Extract the [x, y] coordinate from the center of the cell holding the provided text.  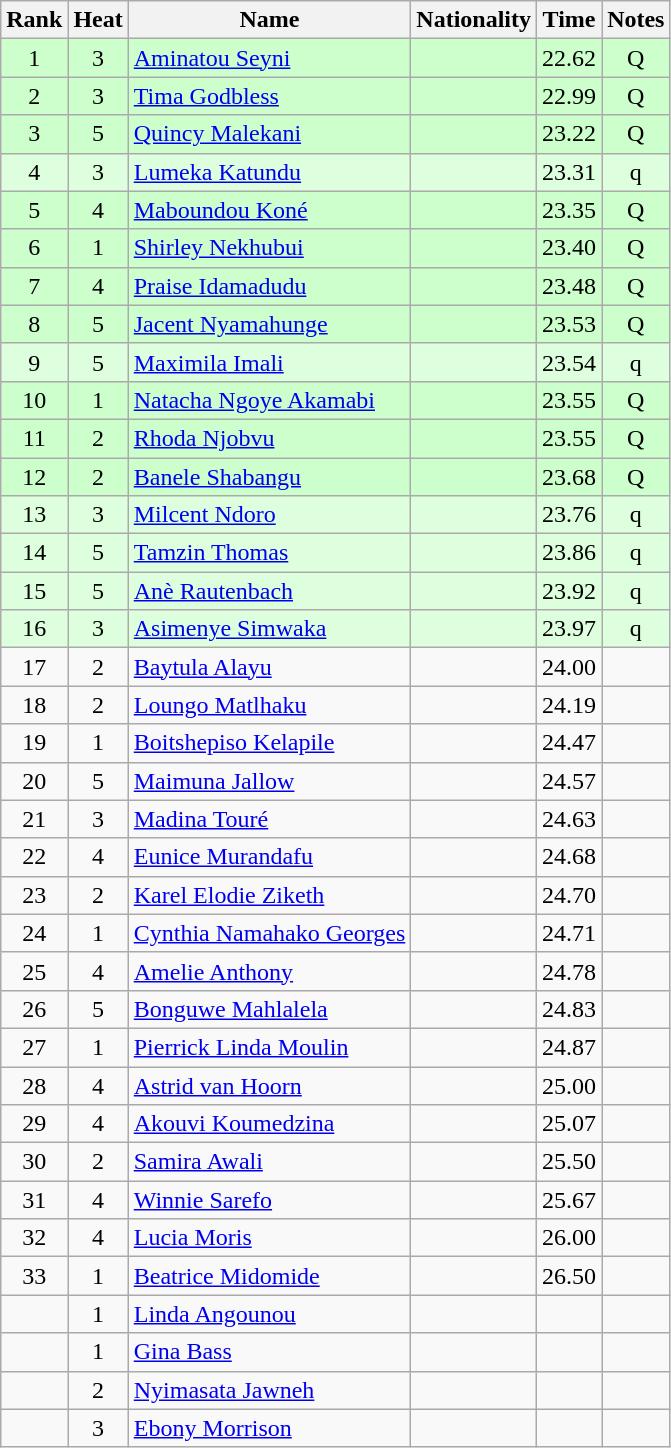
24.00 [570, 667]
25.00 [570, 1085]
Maimuna Jallow [270, 781]
Banele Shabangu [270, 477]
24.83 [570, 1009]
13 [34, 515]
6 [34, 248]
28 [34, 1085]
10 [34, 400]
23.54 [570, 362]
30 [34, 1162]
Karel Elodie Ziketh [270, 895]
23.97 [570, 629]
Anè Rautenbach [270, 591]
21 [34, 819]
Tima Godbless [270, 96]
Baytula Alayu [270, 667]
27 [34, 1047]
Aminatou Seyni [270, 58]
Astrid van Hoorn [270, 1085]
32 [34, 1238]
20 [34, 781]
Ebony Morrison [270, 1428]
Tamzin Thomas [270, 553]
24.70 [570, 895]
Bonguwe Mahlalela [270, 1009]
19 [34, 743]
Rank [34, 20]
23.68 [570, 477]
Loungo Matlhaku [270, 705]
26 [34, 1009]
11 [34, 438]
Cynthia Namahako Georges [270, 933]
Winnie Sarefo [270, 1200]
7 [34, 286]
Madina Touré [270, 819]
29 [34, 1124]
23.92 [570, 591]
9 [34, 362]
26.50 [570, 1276]
24.57 [570, 781]
23.53 [570, 324]
31 [34, 1200]
23.35 [570, 210]
24.63 [570, 819]
Heat [98, 20]
18 [34, 705]
24 [34, 933]
23.31 [570, 172]
Shirley Nekhubui [270, 248]
15 [34, 591]
Maximila Imali [270, 362]
Eunice Murandafu [270, 857]
22 [34, 857]
23.48 [570, 286]
24.68 [570, 857]
Samira Awali [270, 1162]
23.22 [570, 134]
24.87 [570, 1047]
Notes [636, 20]
Pierrick Linda Moulin [270, 1047]
25.67 [570, 1200]
12 [34, 477]
Boitshepiso Kelapile [270, 743]
Lumeka Katundu [270, 172]
26.00 [570, 1238]
Milcent Ndoro [270, 515]
25.07 [570, 1124]
Beatrice Midomide [270, 1276]
24.71 [570, 933]
24.47 [570, 743]
Quincy Malekani [270, 134]
Asimenye Simwaka [270, 629]
Time [570, 20]
23.86 [570, 553]
22.62 [570, 58]
24.78 [570, 971]
24.19 [570, 705]
33 [34, 1276]
23 [34, 895]
Natacha Ngoye Akamabi [270, 400]
23.76 [570, 515]
16 [34, 629]
Jacent Nyamahunge [270, 324]
25.50 [570, 1162]
14 [34, 553]
Name [270, 20]
Gina Bass [270, 1352]
23.40 [570, 248]
Linda Angounou [270, 1314]
17 [34, 667]
Nationality [474, 20]
Lucia Moris [270, 1238]
Nyimasata Jawneh [270, 1390]
Amelie Anthony [270, 971]
8 [34, 324]
25 [34, 971]
22.99 [570, 96]
Praise Idamadudu [270, 286]
Rhoda Njobvu [270, 438]
Maboundou Koné [270, 210]
Akouvi Koumedzina [270, 1124]
